Output the [X, Y] coordinate of the center of the cell containing the given text.  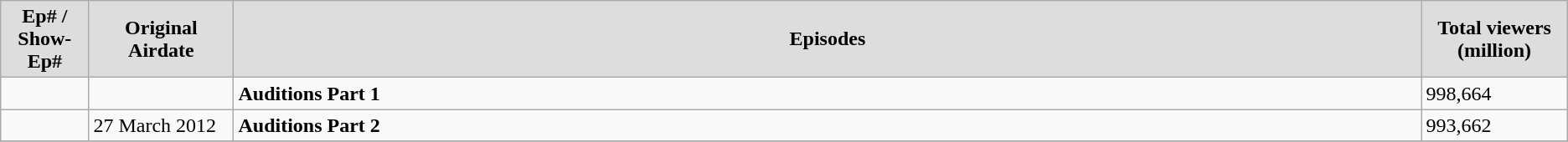
27 March 2012 [161, 125]
993,662 [1494, 125]
Auditions Part 1 [828, 94]
Ep# / Show-Ep# [45, 39]
Auditions Part 2 [828, 125]
998,664 [1494, 94]
Total viewers (million) [1494, 39]
Episodes [828, 39]
Original Airdate [161, 39]
